Provide the [x, y] coordinate of the cell's center where the given text is located.  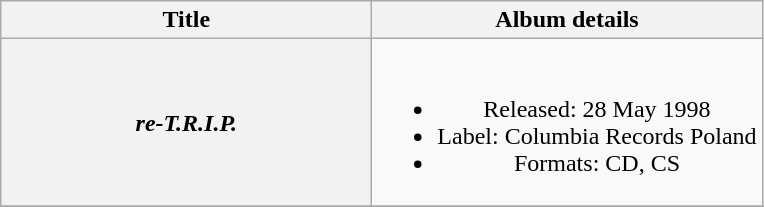
re-T.R.I.P. [186, 122]
Title [186, 20]
Album details [567, 20]
Released: 28 May 1998Label: Columbia Records PolandFormats: CD, CS [567, 122]
